Return [x, y] of the center of cell containing provided text 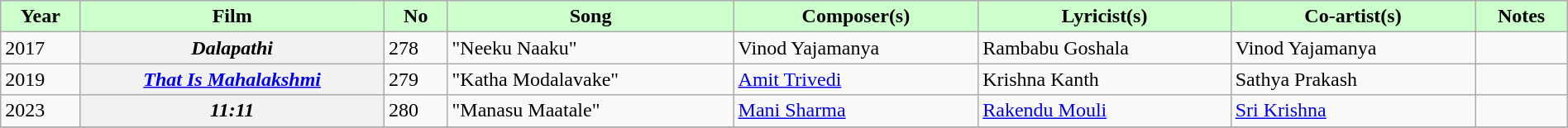
2017 [41, 48]
Rakendu Mouli [1105, 111]
Year [41, 17]
"Neeku Naaku" [590, 48]
Notes [1522, 17]
278 [415, 48]
"Katha Modalavake" [590, 79]
Co-artist(s) [1353, 17]
280 [415, 111]
That Is Mahalakshmi [232, 79]
"Manasu Maatale" [590, 111]
Amit Trivedi [856, 79]
Sathya Prakash [1353, 79]
Rambabu Goshala [1105, 48]
2019 [41, 79]
2023 [41, 111]
Krishna Kanth [1105, 79]
Song [590, 17]
11:11 [232, 111]
279 [415, 79]
Composer(s) [856, 17]
Film [232, 17]
Mani Sharma [856, 111]
Sri Krishna [1353, 111]
Lyricist(s) [1105, 17]
Dalapathi [232, 48]
No [415, 17]
